Find where the given text appears and provide that cell's center as (x, y) coordinate. 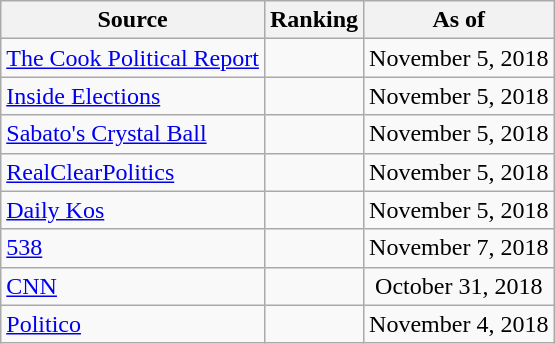
CNN (133, 286)
Daily Kos (133, 210)
October 31, 2018 (459, 286)
Ranking (314, 20)
538 (133, 248)
As of (459, 20)
The Cook Political Report (133, 58)
November 4, 2018 (459, 324)
Politico (133, 324)
RealClearPolitics (133, 172)
Inside Elections (133, 96)
November 7, 2018 (459, 248)
Sabato's Crystal Ball (133, 134)
Source (133, 20)
